Search for the cell housing the specified text and yield its (x, y) center coordinate. 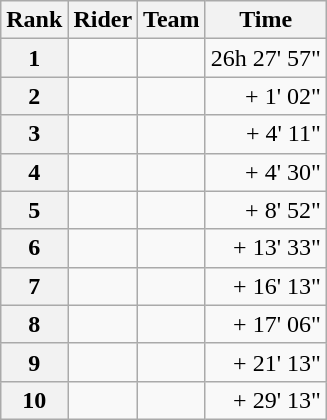
Rider (103, 20)
26h 27' 57" (266, 58)
6 (34, 248)
4 (34, 172)
2 (34, 96)
Time (266, 20)
+ 16' 13" (266, 286)
Rank (34, 20)
3 (34, 134)
+ 8' 52" (266, 210)
8 (34, 324)
+ 4' 30" (266, 172)
10 (34, 400)
7 (34, 286)
+ 4' 11" (266, 134)
5 (34, 210)
+ 29' 13" (266, 400)
+ 21' 13" (266, 362)
9 (34, 362)
+ 13' 33" (266, 248)
Team (172, 20)
+ 1' 02" (266, 96)
1 (34, 58)
+ 17' 06" (266, 324)
